Identify which cell holds the provided text, then report its [x, y] central coordinate. 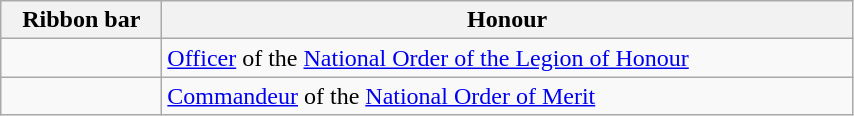
Officer of the National Order of the Legion of Honour [508, 58]
Honour [508, 20]
Commandeur of the National Order of Merit [508, 96]
Ribbon bar [82, 20]
